Scan for the cell matching the given text and deliver its (X, Y) coordinate at center. 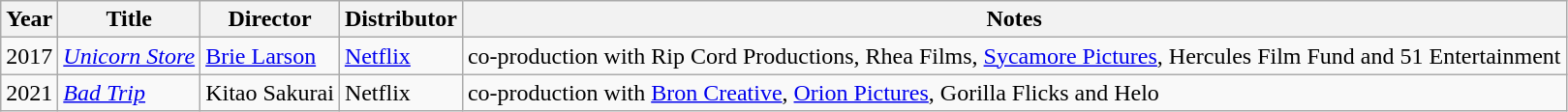
Director (270, 19)
Title (130, 19)
co-production with Bron Creative, Orion Pictures, Gorilla Flicks and Helo (1014, 93)
Bad Trip (130, 93)
Brie Larson (270, 56)
co-production with Rip Cord Productions, Rhea Films, Sycamore Pictures, Hercules Film Fund and 51 Entertainment (1014, 56)
Kitao Sakurai (270, 93)
2021 (29, 93)
Notes (1014, 19)
Unicorn Store (130, 56)
2017 (29, 56)
Distributor (401, 19)
Year (29, 19)
